Determine the (x, y) coordinate at the center of the cell enclosing the given text.  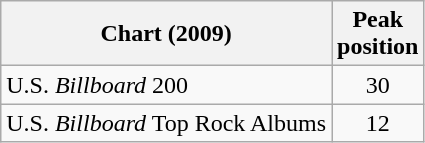
30 (378, 85)
12 (378, 123)
Peakposition (378, 34)
U.S. Billboard Top Rock Albums (166, 123)
Chart (2009) (166, 34)
U.S. Billboard 200 (166, 85)
